Determine the (X, Y) coordinate at the center of the cell enclosing the given text.  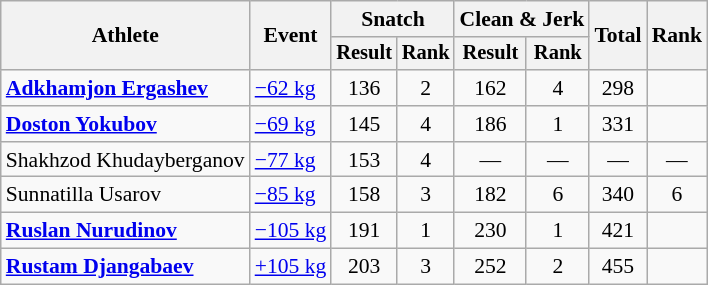
186 (490, 124)
331 (618, 124)
Sunnatilla Usarov (126, 195)
Doston Yokubov (126, 124)
Athlete (126, 36)
145 (364, 124)
191 (364, 231)
Event (291, 36)
340 (618, 195)
−77 kg (291, 160)
252 (490, 267)
+105 kg (291, 267)
Clean & Jerk (522, 19)
158 (364, 195)
298 (618, 88)
−62 kg (291, 88)
182 (490, 195)
Adkhamjon Ergashev (126, 88)
421 (618, 231)
−85 kg (291, 195)
136 (364, 88)
162 (490, 88)
153 (364, 160)
Shakhzod Khudayberganov (126, 160)
230 (490, 231)
Rustam Djangabaev (126, 267)
−69 kg (291, 124)
Total (618, 36)
−105 kg (291, 231)
455 (618, 267)
Snatch (392, 19)
Ruslan Nurudinov (126, 231)
203 (364, 267)
